Return the (x, y) coordinate for the center point of the cell that contains the specified text.  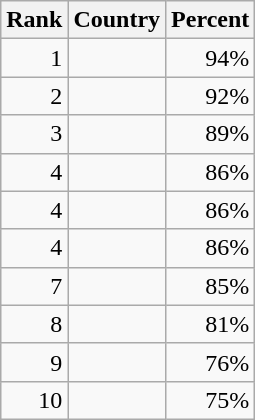
76% (210, 362)
89% (210, 134)
7 (34, 286)
Percent (210, 20)
3 (34, 134)
94% (210, 58)
2 (34, 96)
10 (34, 400)
81% (210, 324)
8 (34, 324)
75% (210, 400)
9 (34, 362)
Rank (34, 20)
85% (210, 286)
1 (34, 58)
92% (210, 96)
Country (117, 20)
